For the text-containing cell, return its midpoint in [X, Y] coordinate format. 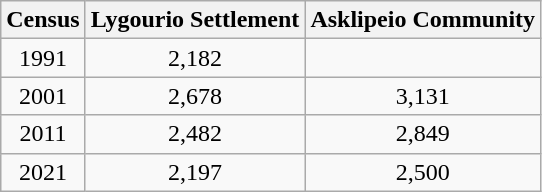
Asklipeio Community [423, 20]
2,849 [423, 134]
1991 [43, 58]
2011 [43, 134]
2001 [43, 96]
2,678 [195, 96]
2,182 [195, 58]
2,500 [423, 172]
2021 [43, 172]
2,482 [195, 134]
3,131 [423, 96]
Lygourio Settlement [195, 20]
2,197 [195, 172]
Census [43, 20]
